Provide the [x, y] coordinate of the cell's center where the given text is located.  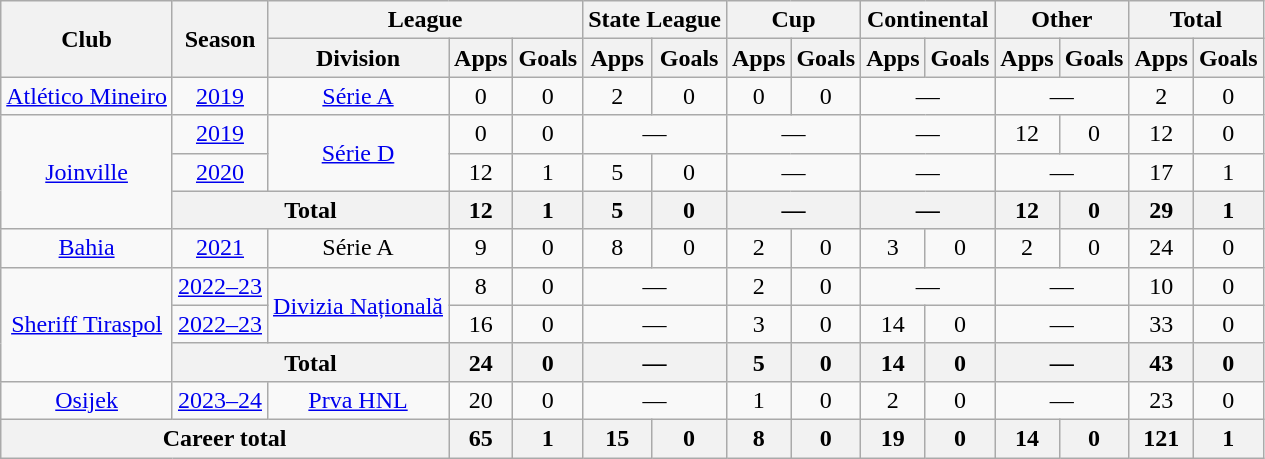
33 [1161, 324]
9 [481, 248]
16 [481, 324]
Division [358, 58]
Bahia [87, 248]
Sheriff Tiraspol [87, 324]
20 [481, 400]
2021 [220, 248]
League [426, 20]
Cup [793, 20]
23 [1161, 400]
Prva HNL [358, 400]
10 [1161, 286]
Continental [928, 20]
Career total [225, 438]
State League [655, 20]
15 [618, 438]
Joinville [87, 172]
29 [1161, 210]
19 [893, 438]
43 [1161, 362]
Club [87, 39]
Divizia Națională [358, 305]
Other [1062, 20]
Osijek [87, 400]
Atlético Mineiro [87, 96]
65 [481, 438]
121 [1161, 438]
17 [1161, 172]
2020 [220, 172]
2023–24 [220, 400]
Série D [358, 153]
Season [220, 39]
